Extract the (X, Y) coordinate from the center of the cell holding the provided text.  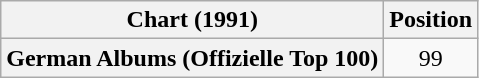
Chart (1991) (192, 20)
99 (431, 58)
Position (431, 20)
German Albums (Offizielle Top 100) (192, 58)
